Extract the [X, Y] coordinate from the center of the cell holding the provided text.  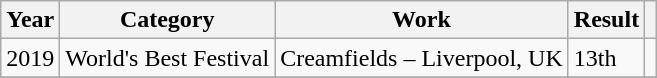
Year [30, 20]
World's Best Festival [168, 58]
Work [422, 20]
2019 [30, 58]
13th [606, 58]
Category [168, 20]
Result [606, 20]
Creamfields – Liverpool, UK [422, 58]
